Extract the [x, y] coordinate from the center of the cell holding the provided text.  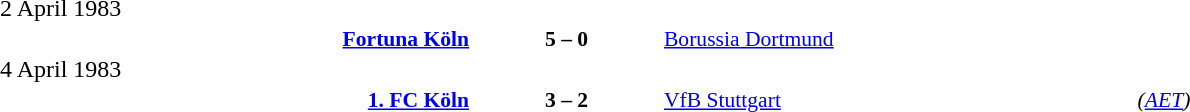
5 – 0 [566, 38]
Borussia Dortmund [898, 38]
